Extract the (x, y) coordinate from the center of the cell holding the provided text.  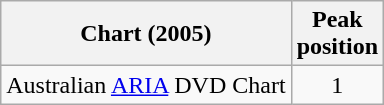
Chart (2005) (146, 34)
Peakposition (337, 34)
1 (337, 85)
Australian ARIA DVD Chart (146, 85)
